Capture the cell that displays the provided text and extract its (x, y) central coordinate. 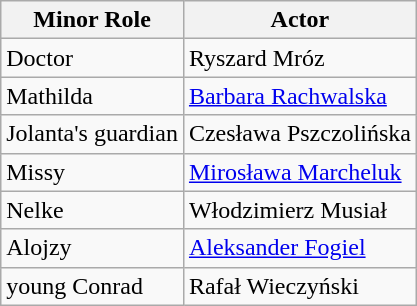
Alojzy (92, 248)
Rafał Wieczyński (300, 286)
Missy (92, 172)
Ryszard Mróz (300, 58)
Czesława Pszczolińska (300, 134)
Minor Role (92, 20)
Aleksander Fogiel (300, 248)
Nelke (92, 210)
Doctor (92, 58)
Jolanta's guardian (92, 134)
Actor (300, 20)
Włodzimierz Musiał (300, 210)
young Conrad (92, 286)
Mathilda (92, 96)
Mirosława Marcheluk (300, 172)
Barbara Rachwalska (300, 96)
